For the text-containing cell, return its midpoint in (x, y) coordinate format. 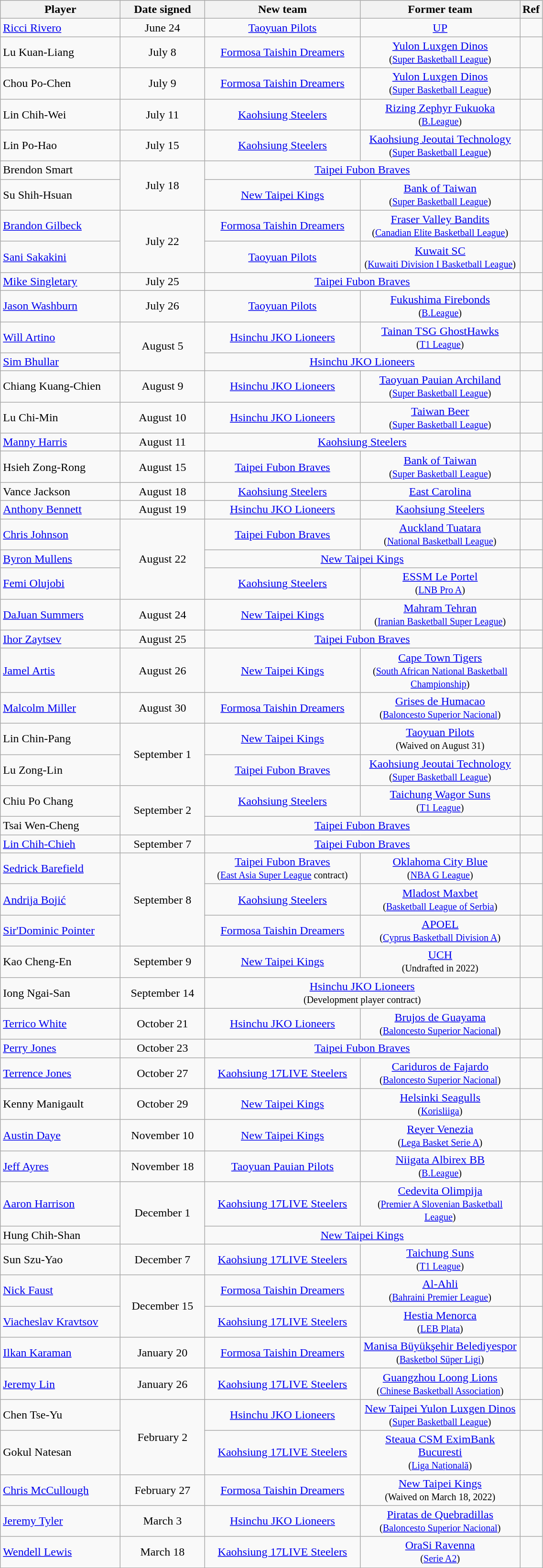
New team (282, 10)
January 20 (163, 1353)
Manisa Büyükşehir Belediyespor(Basketbol Süper Ligi) (440, 1353)
July 9 (163, 83)
September 8 (163, 900)
September 2 (163, 810)
Andrija Bojić (60, 900)
October 21 (163, 1024)
Hsinchu JKO Lioneers(Development player contract) (362, 992)
Chou Po-Chen (60, 83)
Brandon Gilbeck (60, 225)
September 1 (163, 754)
Chiu Po Chang (60, 801)
Femi Olujobi (60, 584)
Malcolm Miller (60, 708)
August 30 (163, 708)
Hsieh Zong-Rong (60, 467)
August 15 (163, 467)
December 1 (163, 1213)
August 18 (163, 491)
Fraser Valley Bandits(Canadian Elite Basketball League) (440, 225)
September 14 (163, 992)
Fukushima Firebonds(B.League) (440, 306)
DaJuan Summers (60, 614)
Al-Ahli(Bahraini Premier League) (440, 1291)
December 15 (163, 1306)
Vance Jackson (60, 491)
East Carolina (440, 491)
October 23 (163, 1048)
UCH(Undrafted in 2022) (440, 962)
Grises de Humacao(Baloncesto Superior Nacional) (440, 708)
July 22 (163, 241)
March 18 (163, 1552)
Jason Washburn (60, 306)
Sim Bhullar (60, 362)
Rizing Zephyr Fukuoka(B.League) (440, 115)
Auckland Tuatara(National Basketball League) (440, 534)
Su Shih-Hsuan (60, 195)
Austin Daye (60, 1135)
June 24 (163, 28)
Ricci Rivero (60, 28)
Tsai Wen-Cheng (60, 826)
Taoyuan Pilots(Waived on August 31) (440, 738)
Brujos de Guayama(Baloncesto Superior Nacional) (440, 1024)
Lu Zong-Lin (60, 770)
Jeremy Lin (60, 1384)
Sir'Dominic Pointer (60, 930)
New Taipei Kings(Waived on March 18, 2022) (440, 1490)
Lin Chih-Chieh (60, 844)
Lin Po-Hao (60, 145)
August 9 (163, 387)
Sani Sakakini (60, 257)
ESSM Le Portel(LNB Pro A) (440, 584)
Player (60, 10)
Perry Jones (60, 1048)
Steaua CSM EximBank Bucuresti(Liga Națională) (440, 1452)
September 7 (163, 844)
August 10 (163, 417)
July 8 (163, 53)
July 25 (163, 281)
Taoyuan Pauian Pilots (282, 1166)
Mike Singletary (60, 281)
Jeff Ayres (60, 1166)
July 15 (163, 145)
November 18 (163, 1166)
Cape Town Tigers(South African National Basketball Championship) (440, 670)
October 29 (163, 1104)
Terrico White (60, 1024)
August 26 (163, 670)
November 10 (163, 1135)
Sedrick Barefield (60, 868)
February 2 (163, 1437)
January 26 (163, 1384)
September 9 (163, 962)
Chris McCullough (60, 1490)
December 7 (163, 1260)
APOEL(Cyprus Basketball Division A) (440, 930)
Anthony Bennett (60, 510)
Tainan TSG GhostHawks(T1 League) (440, 337)
Sun Szu-Yao (60, 1260)
UP (440, 28)
Byron Mullens (60, 559)
Wendell Lewis (60, 1552)
Terrence Jones (60, 1073)
Iong Ngai-San (60, 992)
Helsinki Seagulls(Korisliiga) (440, 1104)
Mahram Tehran(Iranian Basketball Super League) (440, 614)
Lin Chih-Wei (60, 115)
Lu Chi-Min (60, 417)
Piratas de Quebradillas(Baloncesto Superior Nacional) (440, 1521)
Jeremy Tyler (60, 1521)
October 27 (163, 1073)
Cariduros de Fajardo(Baloncesto Superior Nacional) (440, 1073)
Chen Tse-Yu (60, 1415)
Guangzhou Loong Lions(Chinese Basketball Association) (440, 1384)
Taipei Fubon Braves(East Asia Super League contract) (282, 868)
Chris Johnson (60, 534)
February 27 (163, 1490)
August 22 (163, 559)
Ref (532, 10)
Taichung Suns(T1 League) (440, 1260)
Oklahoma City Blue(NBA G League) (440, 868)
Former team (440, 10)
Nick Faust (60, 1291)
Hestia Menorca(LEB Plata) (440, 1322)
Manny Harris (60, 442)
Kuwait SC(Kuwaiti Division I Basketball League) (440, 257)
Brendon Smart (60, 170)
August 5 (163, 347)
Viacheslav Kravtsov (60, 1322)
Ihor Zaytsev (60, 639)
Aaron Harrison (60, 1204)
Jamel Artis (60, 670)
Mladost Maxbet(Basketball League of Serbia) (440, 900)
New Taipei Yulon Luxgen Dinos(Super Basketball League) (440, 1415)
Will Artino (60, 337)
Taoyuan Pauian Archiland(Super Basketball League) (440, 387)
Reyer Venezia(Lega Basket Serie A) (440, 1135)
Taiwan Beer(Super Basketball League) (440, 417)
July 18 (163, 185)
March 3 (163, 1521)
Lu Kuan-Liang (60, 53)
OraSi Ravenna(Serie A2) (440, 1552)
Ilkan Karaman (60, 1353)
Date signed (163, 10)
Chiang Kuang-Chien (60, 387)
Kao Cheng-En (60, 962)
August 11 (163, 442)
July 11 (163, 115)
Niigata Albirex BB(B.League) (440, 1166)
Kenny Manigault (60, 1104)
Cedevita Olimpija(Premier A Slovenian Basketball League) (440, 1204)
August 19 (163, 510)
August 25 (163, 639)
Taichung Wagor Suns(T1 League) (440, 801)
Lin Chin-Pang (60, 738)
August 24 (163, 614)
Gokul Natesan (60, 1452)
July 26 (163, 306)
Hung Chih-Shan (60, 1235)
